For the text-containing cell, return its midpoint in [X, Y] coordinate format. 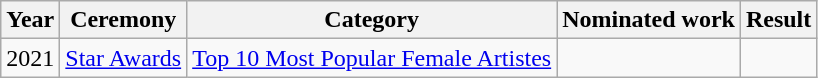
Year [30, 20]
Top 10 Most Popular Female Artistes [372, 58]
Result [778, 20]
2021 [30, 58]
Ceremony [124, 20]
Nominated work [649, 20]
Star Awards [124, 58]
Category [372, 20]
